From the cell containing the given text, extract its center point as (X, Y) coordinate. 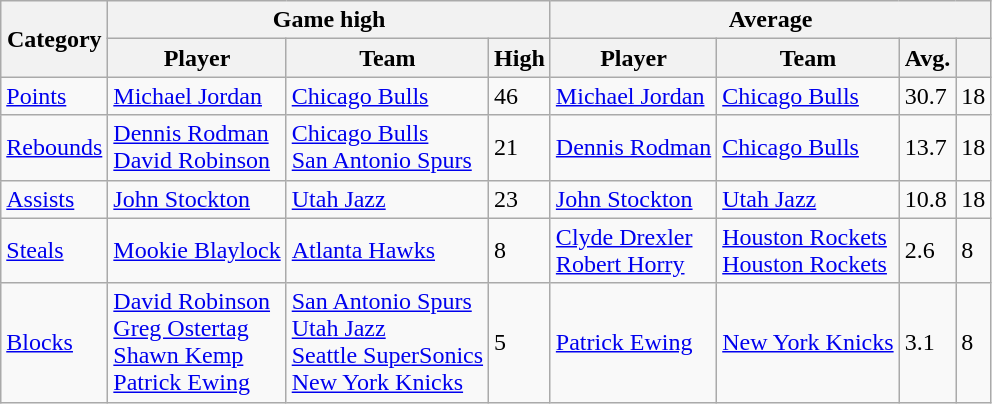
High (520, 58)
5 (520, 342)
Dennis Rodman (633, 148)
Houston RocketsHouston Rockets (808, 250)
Patrick Ewing (633, 342)
Clyde DrexlerRobert Horry (633, 250)
Steals (54, 250)
30.7 (928, 96)
Assists (54, 199)
23 (520, 199)
Dennis RodmanDavid Robinson (197, 148)
13.7 (928, 148)
Chicago BullsSan Antonio Spurs (387, 148)
Average (770, 20)
Category (54, 39)
Atlanta Hawks (387, 250)
San Antonio SpursUtah JazzSeattle SuperSonicsNew York Knicks (387, 342)
3.1 (928, 342)
Avg. (928, 58)
David RobinsonGreg OstertagShawn KempPatrick Ewing (197, 342)
46 (520, 96)
Game high (330, 20)
Mookie Blaylock (197, 250)
New York Knicks (808, 342)
10.8 (928, 199)
2.6 (928, 250)
Points (54, 96)
21 (520, 148)
Rebounds (54, 148)
Blocks (54, 342)
